Return the (X, Y) coordinate for the center point of the cell that contains the specified text.  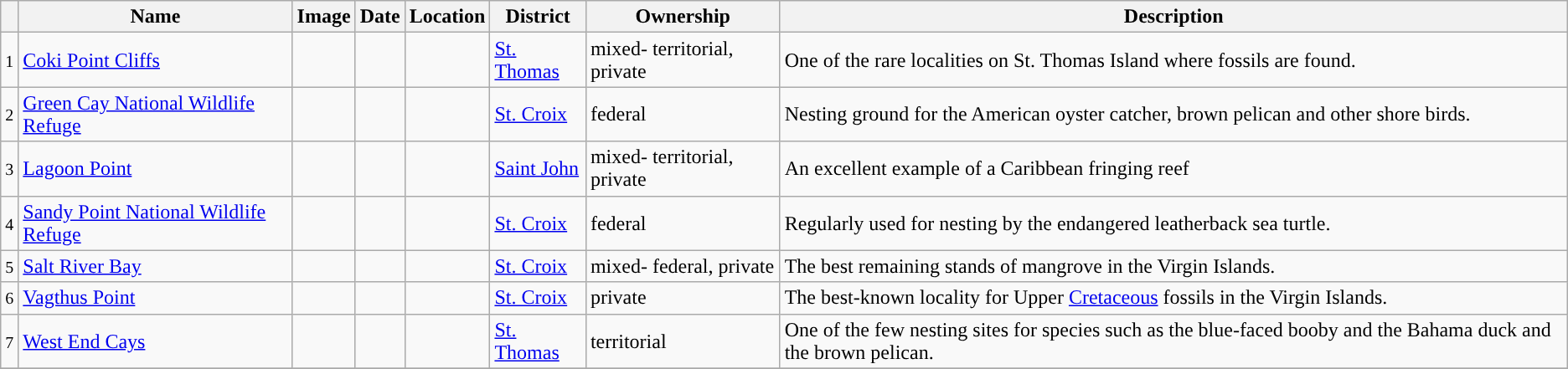
Sandy Point National Wildlife Refuge (156, 223)
Green Cay National Wildlife Refuge (156, 114)
Saint John (538, 169)
Date (380, 17)
Location (447, 17)
private (683, 298)
Ownership (683, 17)
The best-known locality for Upper Cretaceous fossils in the Virgin Islands. (1173, 298)
One of the rare localities on St. Thomas Island where fossils are found. (1173, 60)
District (538, 17)
Salt River Bay (156, 266)
7 (10, 341)
5 (10, 266)
An excellent example of a Caribbean fringing reef (1173, 169)
Vagthus Point (156, 298)
Nesting ground for the American oyster catcher, brown pelican and other shore birds. (1173, 114)
2 (10, 114)
West End Cays (156, 341)
Image (323, 17)
mixed- federal, private (683, 266)
Regularly used for nesting by the endangered leatherback sea turtle. (1173, 223)
Lagoon Point (156, 169)
territorial (683, 341)
One of the few nesting sites for species such as the blue-faced booby and the Bahama duck and the brown pelican. (1173, 341)
1 (10, 60)
6 (10, 298)
Name (156, 17)
Coki Point Cliffs (156, 60)
Description (1173, 17)
3 (10, 169)
The best remaining stands of mangrove in the Virgin Islands. (1173, 266)
4 (10, 223)
